Search for the cell housing the specified text and yield its [X, Y] center coordinate. 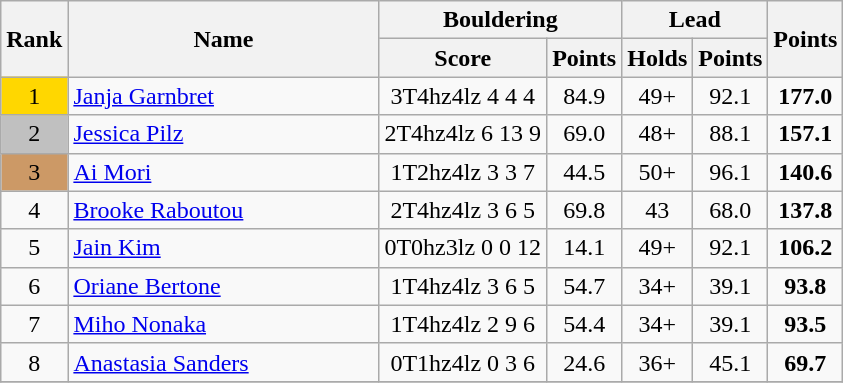
14.1 [584, 248]
5 [34, 248]
68.0 [730, 210]
Brooke Raboutou [224, 210]
1T4hz4lz 3 6 5 [463, 286]
69.8 [584, 210]
106.2 [806, 248]
137.8 [806, 210]
2T4hz4lz 6 13 9 [463, 134]
36+ [658, 362]
50+ [658, 172]
Jessica Pilz [224, 134]
Ai Mori [224, 172]
69.0 [584, 134]
8 [34, 362]
1T2hz4lz 3 3 7 [463, 172]
Miho Nonaka [224, 324]
84.9 [584, 96]
44.5 [584, 172]
7 [34, 324]
Holds [658, 58]
3T4hz4lz 4 4 4 [463, 96]
2 [34, 134]
69.7 [806, 362]
Janja Garnbret [224, 96]
24.6 [584, 362]
54.7 [584, 286]
54.4 [584, 324]
93.5 [806, 324]
3 [34, 172]
1T4hz4lz 2 9 6 [463, 324]
0T1hz4lz 0 3 6 [463, 362]
Lead [695, 20]
6 [34, 286]
93.8 [806, 286]
Oriane Bertone [224, 286]
1 [34, 96]
45.1 [730, 362]
157.1 [806, 134]
Bouldering [500, 20]
Score [463, 58]
4 [34, 210]
2T4hz4lz 3 6 5 [463, 210]
Name [224, 39]
Rank [34, 39]
48+ [658, 134]
140.6 [806, 172]
Jain Kim [224, 248]
Anastasia Sanders [224, 362]
96.1 [730, 172]
88.1 [730, 134]
0T0hz3lz 0 0 12 [463, 248]
43 [658, 210]
177.0 [806, 96]
